From the cell containing the given text, extract its center point as [X, Y] coordinate. 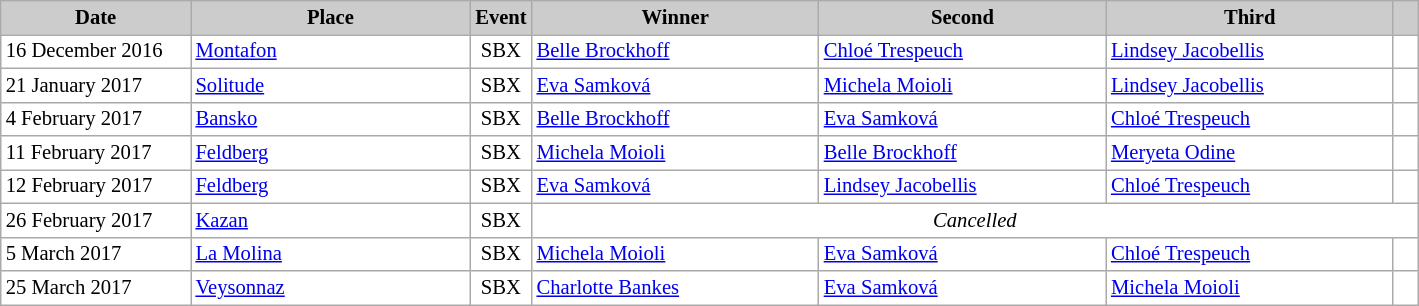
Charlotte Bankes [676, 287]
Cancelled [975, 220]
5 March 2017 [96, 254]
26 February 2017 [96, 220]
Third [1250, 17]
Date [96, 17]
Meryeta Odine [1250, 153]
4 February 2017 [96, 119]
Kazan [330, 220]
Solitude [330, 85]
La Molina [330, 254]
Event [500, 17]
21 January 2017 [96, 85]
16 December 2016 [96, 51]
Montafon [330, 51]
Winner [676, 17]
25 March 2017 [96, 287]
12 February 2017 [96, 186]
Second [962, 17]
Place [330, 17]
Veysonnaz [330, 287]
11 February 2017 [96, 153]
Bansko [330, 119]
